Output the [x, y] coordinate of the center of the cell containing the given text.  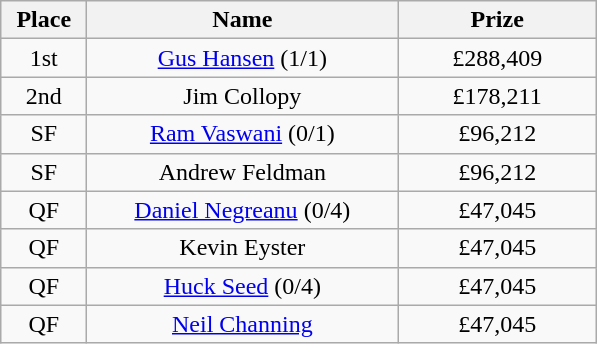
Andrew Feldman [242, 172]
1st [44, 58]
Place [44, 20]
2nd [44, 96]
Ram Vaswani (0/1) [242, 134]
£178,211 [498, 96]
Jim Collopy [242, 96]
£288,409 [498, 58]
Kevin Eyster [242, 248]
Neil Channing [242, 324]
Prize [498, 20]
Gus Hansen (1/1) [242, 58]
Huck Seed (0/4) [242, 286]
Daniel Negreanu (0/4) [242, 210]
Name [242, 20]
